Determine the (X, Y) coordinate at the center of the cell enclosing the given text.  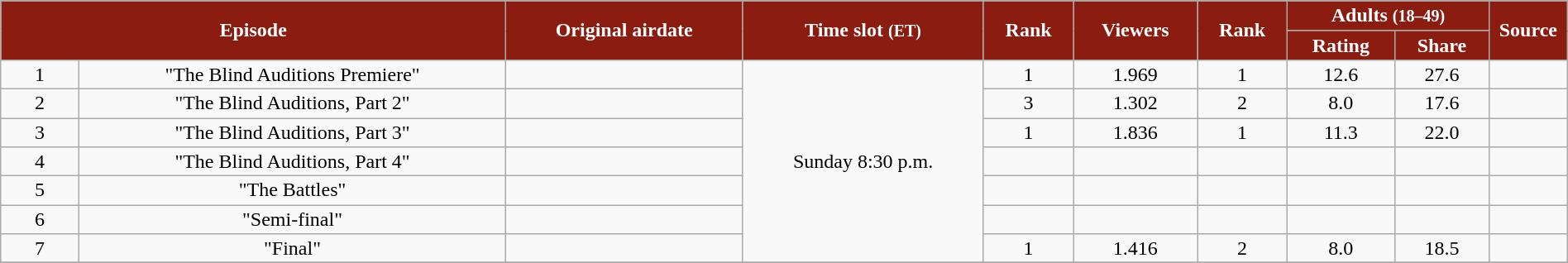
Share (1441, 45)
"The Battles" (292, 190)
18.5 (1441, 248)
Episode (253, 31)
1.836 (1135, 132)
"The Blind Auditions, Part 4" (292, 162)
Time slot (ET) (863, 31)
12.6 (1341, 74)
"Final" (292, 248)
1.969 (1135, 74)
11.3 (1341, 132)
7 (40, 248)
27.6 (1441, 74)
Viewers (1135, 31)
Sunday 8:30 p.m. (863, 160)
17.6 (1441, 103)
"The Blind Auditions Premiere" (292, 74)
"The Blind Auditions, Part 2" (292, 103)
6 (40, 220)
1.416 (1135, 248)
1.302 (1135, 103)
5 (40, 190)
Adults (18–49) (1388, 17)
Original airdate (624, 31)
"Semi-final" (292, 220)
4 (40, 162)
Source (1528, 31)
Rating (1341, 45)
22.0 (1441, 132)
"The Blind Auditions, Part 3" (292, 132)
